Return [x, y] of the center of cell containing provided text 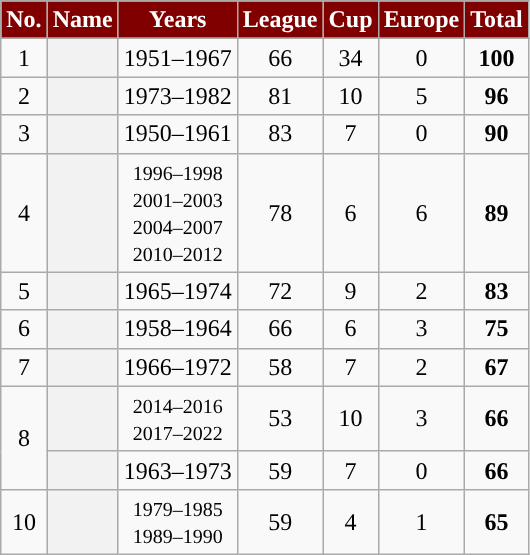
81 [280, 96]
67 [497, 367]
1951–1967 [178, 58]
No. [24, 20]
34 [350, 58]
1958–1964 [178, 329]
Europe [422, 20]
1979–1985 1989–1990 [178, 522]
72 [280, 291]
90 [497, 134]
Years [178, 20]
96 [497, 96]
9 [350, 291]
8 [24, 438]
2014–2016 2017–2022 [178, 418]
75 [497, 329]
65 [497, 522]
100 [497, 58]
1973–1982 [178, 96]
Cup [350, 20]
53 [280, 418]
89 [497, 212]
78 [280, 212]
League [280, 20]
Name [82, 20]
1996–1998 2001–2003 2004–2007 2010–2012 [178, 212]
1966–1972 [178, 367]
Total [497, 20]
1965–1974 [178, 291]
58 [280, 367]
1950–1961 [178, 134]
1963–1973 [178, 470]
